Output the (X, Y) coordinate of the center of the cell containing the given text.  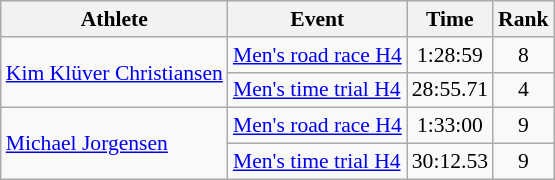
Rank (524, 19)
30:12.53 (450, 162)
Michael Jorgensen (114, 144)
Time (450, 19)
Event (318, 19)
4 (524, 90)
8 (524, 55)
28:55.71 (450, 90)
1:33:00 (450, 126)
1:28:59 (450, 55)
Kim Klüver Christiansen (114, 72)
Athlete (114, 19)
